Capture the cell that displays the provided text and extract its (x, y) central coordinate. 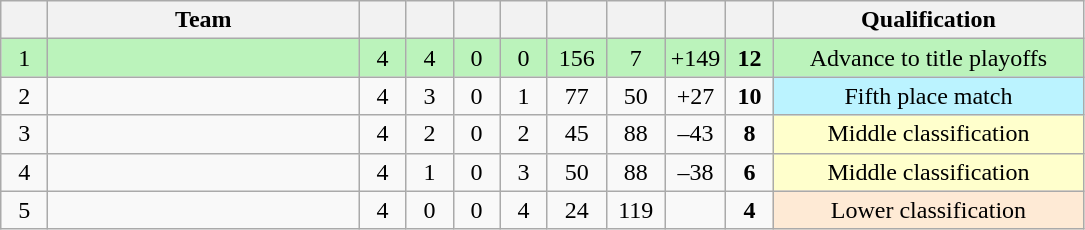
+27 (696, 96)
156 (576, 58)
+149 (696, 58)
7 (636, 58)
119 (636, 210)
Fifth place match (928, 96)
Lower classification (928, 210)
Qualification (928, 20)
5 (24, 210)
10 (750, 96)
24 (576, 210)
45 (576, 134)
Advance to title playoffs (928, 58)
–38 (696, 172)
–43 (696, 134)
12 (750, 58)
77 (576, 96)
Team (204, 20)
8 (750, 134)
6 (750, 172)
